Scan for the cell matching the given text and deliver its (X, Y) coordinate at center. 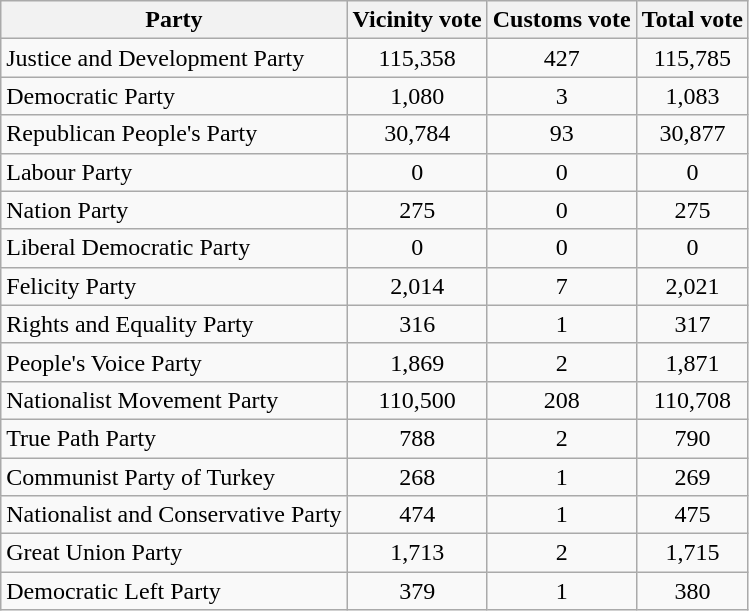
379 (417, 591)
427 (562, 58)
1,871 (692, 362)
110,708 (692, 400)
Nationalist and Conservative Party (174, 515)
1,869 (417, 362)
115,785 (692, 58)
Vicinity vote (417, 20)
2,021 (692, 286)
115,358 (417, 58)
1,083 (692, 96)
Liberal Democratic Party (174, 248)
Total vote (692, 20)
268 (417, 477)
1,080 (417, 96)
Party (174, 20)
475 (692, 515)
93 (562, 134)
Customs vote (562, 20)
Democratic Left Party (174, 591)
316 (417, 324)
3 (562, 96)
208 (562, 400)
People's Voice Party (174, 362)
30,877 (692, 134)
Nationalist Movement Party (174, 400)
Republican People's Party (174, 134)
317 (692, 324)
790 (692, 438)
788 (417, 438)
474 (417, 515)
Communist Party of Turkey (174, 477)
Rights and Equality Party (174, 324)
Nation Party (174, 210)
30,784 (417, 134)
2,014 (417, 286)
Democratic Party (174, 96)
True Path Party (174, 438)
7 (562, 286)
1,713 (417, 553)
380 (692, 591)
269 (692, 477)
1,715 (692, 553)
Felicity Party (174, 286)
Justice and Development Party (174, 58)
110,500 (417, 400)
Labour Party (174, 172)
Great Union Party (174, 553)
